Scan for the cell matching the given text and deliver its (x, y) coordinate at center. 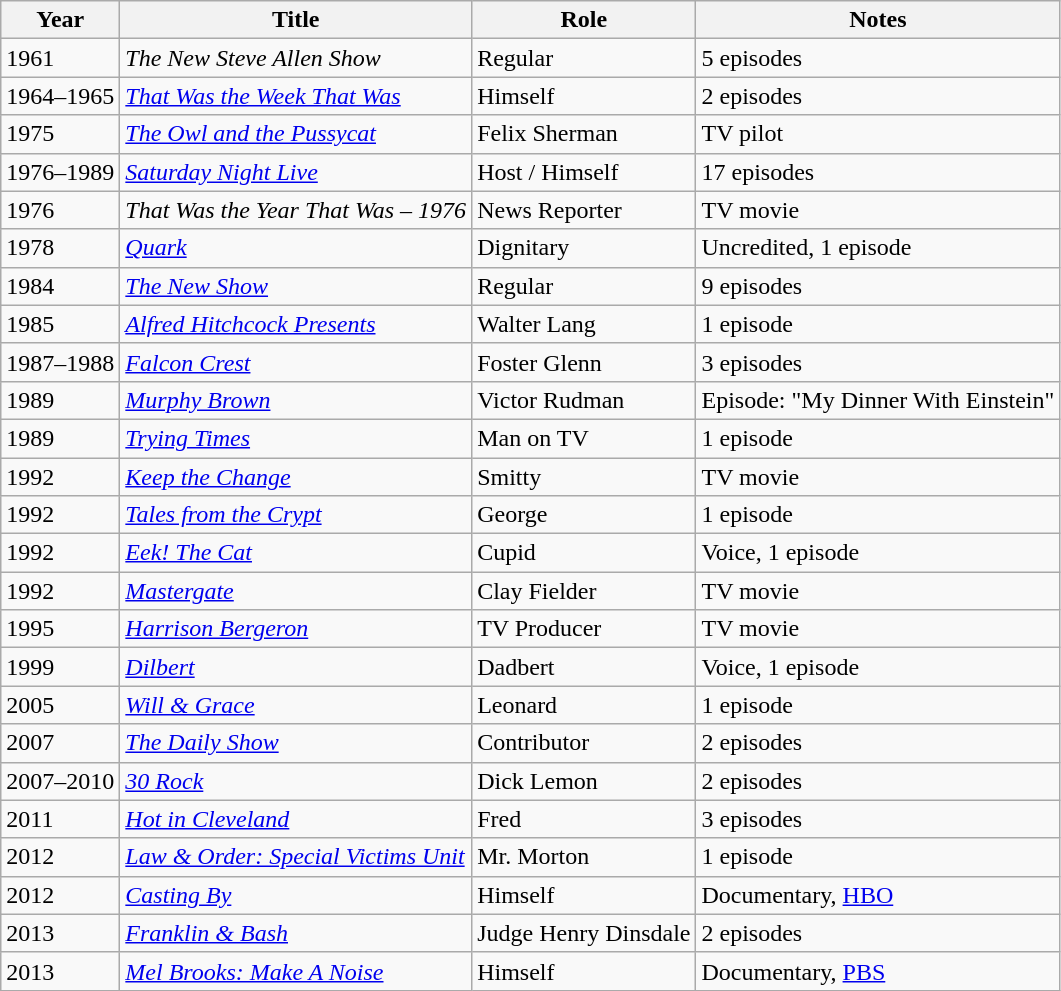
1975 (60, 134)
Felix Sherman (584, 134)
Dadbert (584, 667)
2005 (60, 705)
1995 (60, 629)
Keep the Change (296, 477)
Saturday Night Live (296, 172)
Murphy Brown (296, 400)
2007–2010 (60, 781)
Dick Lemon (584, 781)
1978 (60, 248)
Notes (878, 20)
Host / Himself (584, 172)
2007 (60, 743)
George (584, 515)
That Was the Year That Was – 1976 (296, 210)
The New Show (296, 286)
17 episodes (878, 172)
9 episodes (878, 286)
1985 (60, 324)
Walter Lang (584, 324)
Man on TV (584, 438)
Alfred Hitchcock Presents (296, 324)
Victor Rudman (584, 400)
Falcon Crest (296, 362)
Uncredited, 1 episode (878, 248)
Mel Brooks: Make A Noise (296, 971)
1984 (60, 286)
Trying Times (296, 438)
The Daily Show (296, 743)
Title (296, 20)
30 Rock (296, 781)
That Was the Week That Was (296, 96)
Role (584, 20)
TV Producer (584, 629)
Tales from the Crypt (296, 515)
1976–1989 (60, 172)
2011 (60, 819)
Harrison Bergeron (296, 629)
Episode: "My Dinner With Einstein" (878, 400)
Mastergate (296, 591)
Clay Fielder (584, 591)
Quark (296, 248)
Will & Grace (296, 705)
Law & Order: Special Victims Unit (296, 857)
The Owl and the Pussycat (296, 134)
Fred (584, 819)
Hot in Cleveland (296, 819)
Contributor (584, 743)
News Reporter (584, 210)
Cupid (584, 553)
Foster Glenn (584, 362)
Eek! The Cat (296, 553)
The New Steve Allen Show (296, 58)
1976 (60, 210)
Year (60, 20)
Mr. Morton (584, 857)
Casting By (296, 895)
1999 (60, 667)
Dignitary (584, 248)
TV pilot (878, 134)
1961 (60, 58)
1987–1988 (60, 362)
Documentary, PBS (878, 971)
Judge Henry Dinsdale (584, 933)
1964–1965 (60, 96)
Dilbert (296, 667)
Franklin & Bash (296, 933)
Documentary, HBO (878, 895)
Leonard (584, 705)
5 episodes (878, 58)
Smitty (584, 477)
